Pinpoint the cell where the given text exists, returning its (X, Y) midpoint coordinate. 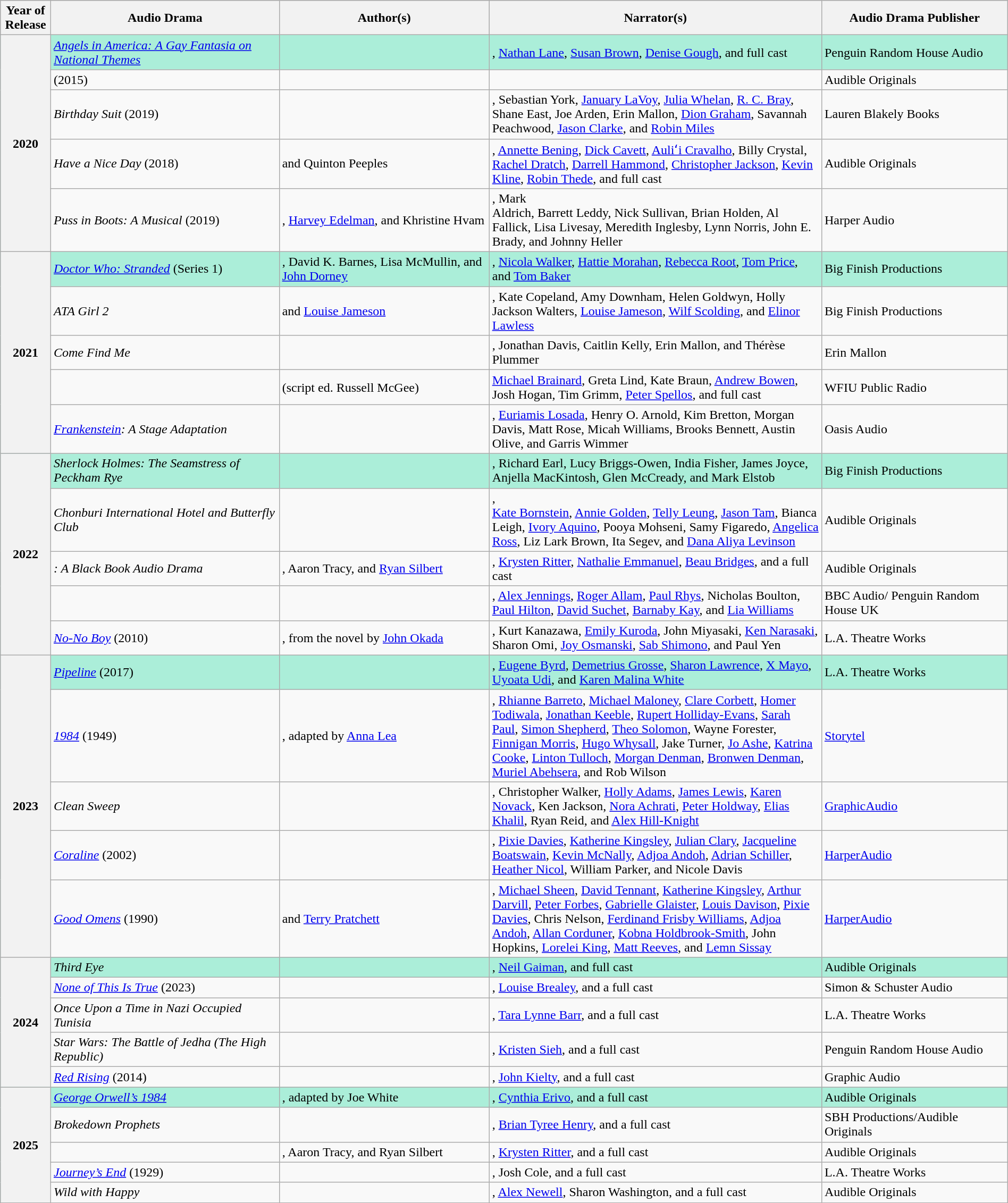
Good Omens (1990) (165, 918)
Red Rising (2014) (165, 1077)
, David K. Barnes, Lisa McMullin, and John Dorney (384, 269)
, Neil Gaiman, and full cast (655, 968)
Come Find Me (165, 353)
2023 (26, 806)
SBH Productions/Audible Originals (914, 1125)
Journey’s End (1929) (165, 1172)
and Terry Pratchett (384, 918)
, Christopher Walker, Holly Adams, James Lewis, Karen Novack, Ken Jackson, Nora Achrati, Peter Holdway, Elias Khalil, Ryan Reid, and Alex Hill-Knight (655, 806)
Pipeline (2017) (165, 672)
, Nicola Walker, Hattie Morahan, Rebecca Root, Tom Price, and Tom Baker (655, 269)
, adapted by Joe White (384, 1097)
Simon & Schuster Audio (914, 988)
Frankenstein: A Stage Adaptation (165, 429)
(script ed. Russell McGee) (384, 387)
, Kristen Sieh, and a full cast (655, 1049)
: A Black Book Audio Drama (165, 569)
Star Wars: The Battle of Jedha (The High Republic) (165, 1049)
2021 (26, 353)
, Kate Copeland, Amy Downham, Helen Goldwyn, Holly Jackson Walters, Louise Jameson, Wilf Scolding, and Elinor Lawless (655, 311)
, Cynthia Erivo, and a full cast (655, 1097)
Puss in Boots: A Musical (2019) (165, 220)
, Harvey Edelman, and Khristine Hvam (384, 220)
Once Upon a Time in Nazi Occupied Tunisia (165, 1015)
2020 (26, 144)
Sherlock Holmes: The Seamstress of Peckham Rye (165, 471)
Chonburi International Hotel and Butterfly Club (165, 520)
2024 (26, 1022)
Third Eye (165, 968)
and Quinton Peeples (384, 164)
Narrator(s) (655, 18)
ATA Girl 2 (165, 311)
Harper Audio (914, 220)
Year of Release (26, 18)
Doctor Who: Stranded (Series 1) (165, 269)
Coraline (2002) (165, 855)
(2015) (165, 80)
, Brian Tyree Henry, and a full cast (655, 1125)
, John Kielty, and a full cast (655, 1077)
, Euriamis Losada, Henry O. Arnold, Kim Bretton, Morgan Davis, Matt Rose, Micah Williams, Brooks Bennett, Austin Olive, and Garris Wimmer (655, 429)
Lauren Blakely Books (914, 114)
and Louise Jameson (384, 311)
No-No Boy (2010) (165, 638)
George Orwell’s 1984 (165, 1097)
, adapted by Anna Lea (384, 736)
2025 (26, 1145)
, Louise Brealey, and a full cast (655, 988)
None of This Is True (2023) (165, 988)
1984 (1949) (165, 736)
Storytel (914, 736)
, Krysten Ritter, and a full cast (655, 1152)
Audio Drama (165, 18)
, Richard Earl, Lucy Briggs-Owen, India Fisher, James Joyce, Anjella MacKintosh, Glen McCready, and Mark Elstob (655, 471)
, Jonathan Davis, Caitlin Kelly, Erin Mallon, and Thérèse Plummer (655, 353)
, Josh Cole, and a full cast (655, 1172)
Erin Mallon (914, 353)
Audio Drama Publisher (914, 18)
, Kurt Kanazawa, Emily Kuroda, John Miyasaki, Ken Narasaki, Sharon Omi, Joy Osmanski, Sab Shimono, and Paul Yen (655, 638)
2022 (26, 554)
, Eugene Byrd, Demetrius Grosse, Sharon Lawrence, X Mayo, Uyoata Udi, and Karen Malina White (655, 672)
Oasis Audio (914, 429)
, Nathan Lane, Susan Brown, Denise Gough, and full cast (655, 52)
, Alex Newell, Sharon Washington, and a full cast (655, 1192)
WFIU Public Radio (914, 387)
, MarkAldrich, Barrett Leddy, Nick Sullivan, Brian Holden, Al Fallick, Lisa Livesay, Meredith Inglesby, Lynn Norris, John E. Brady, and Johnny Heller (655, 220)
GraphicAudio (914, 806)
, Alex Jennings, Roger Allam, Paul Rhys, Nicholas Boulton, Paul Hilton, David Suchet, Barnaby Kay, and Lia Williams (655, 603)
Angels in America: A Gay Fantasia on National Themes (165, 52)
, Tara Lynne Barr, and a full cast (655, 1015)
Wild with Happy (165, 1192)
Brokedown Prophets (165, 1125)
, from the novel by John Okada (384, 638)
Clean Sweep (165, 806)
, Krysten Ritter, Nathalie Emmanuel, Beau Bridges, and a full cast (655, 569)
Birthday Suit (2019) (165, 114)
Michael Brainard, Greta Lind, Kate Braun, Andrew Bowen, Josh Hogan, Tim Grimm, Peter Spellos, and full cast (655, 387)
BBC Audio/ Penguin Random House UK (914, 603)
Graphic Audio (914, 1077)
Author(s) (384, 18)
Have a Nice Day (2018) (165, 164)
